Provide the [x, y] coordinate of the cell's center where the given text is located.  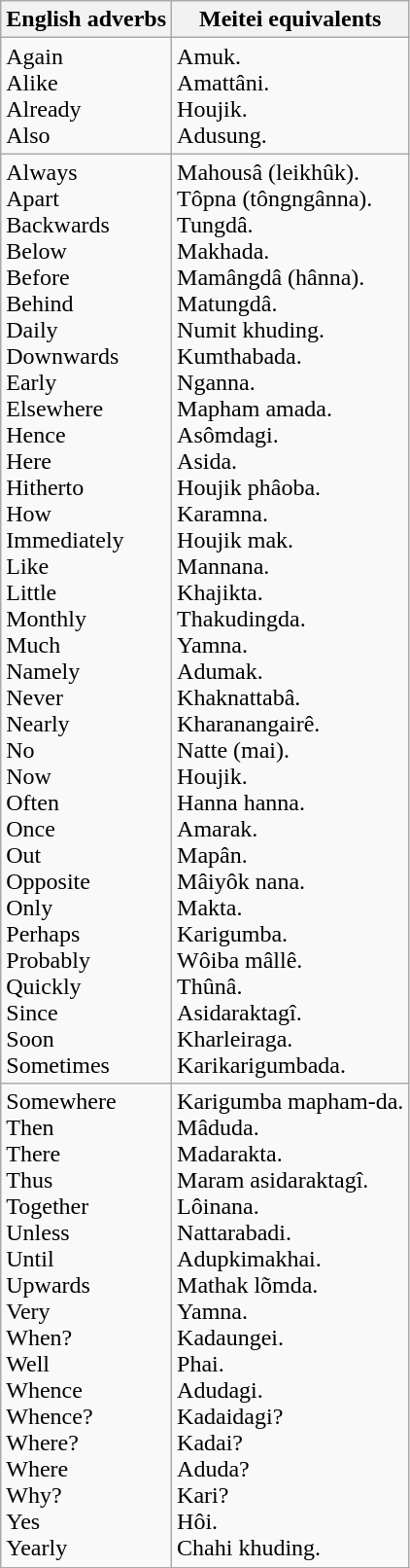
AgainAlikeAlreadyAlso [86, 95]
Meitei equivalents [290, 19]
English adverbs [86, 19]
Amuk.Amattâni.Houjik.Adusung. [290, 95]
SomewhereThenThereThusTogetherUnlessUntilUpwardsVeryWhen?WellWhenceWhence?Where?WhereWhy?YesYearly [86, 1325]
